From the cell containing the given text, extract its center point as [x, y] coordinate. 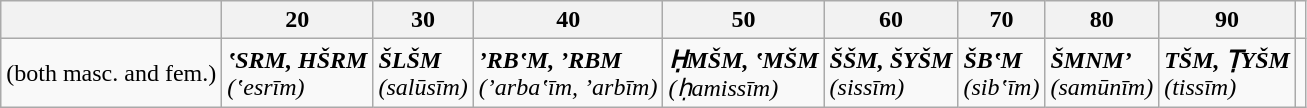
(both masc. and fem.) [112, 73]
ḤMŠM, ‛MŠM (ḥamissīm) [744, 73]
70 [1002, 20]
20 [298, 20]
30 [423, 20]
80 [1102, 20]
TŠM, ṬYŠM (tissīm) [1228, 73]
90 [1228, 20]
40 [568, 20]
60 [891, 20]
’RB‛M, ’RBM (’arba‛īm, ’arbīm) [568, 73]
ŠLŠM (salūsīm) [423, 73]
ŠMNM’ (samūnīm) [1102, 73]
ŠB‛M (sib‛īm) [1002, 73]
ŠŠM, ŠYŠM (sissīm) [891, 73]
‛SRM, HŠRM (‛esrīm) [298, 73]
50 [744, 20]
